Return the (x, y) coordinate for the center point of the cell that contains the specified text.  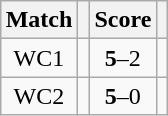
5–0 (123, 96)
Score (123, 20)
WC1 (39, 58)
Match (39, 20)
5–2 (123, 58)
WC2 (39, 96)
